Capture the cell that displays the provided text and extract its [x, y] central coordinate. 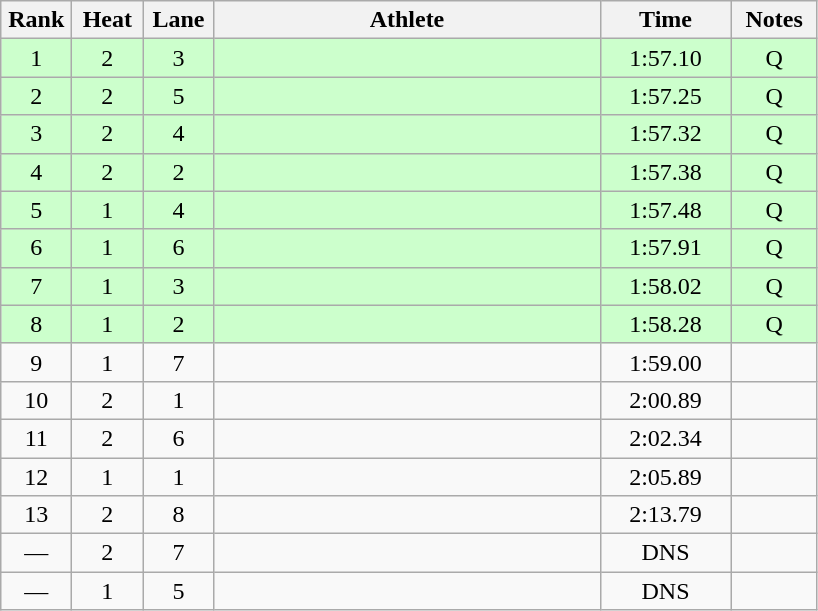
2:05.89 [666, 477]
2:00.89 [666, 400]
Time [666, 20]
11 [36, 438]
10 [36, 400]
1:57.38 [666, 172]
Athlete [407, 20]
Rank [36, 20]
1:57.25 [666, 96]
1:58.28 [666, 324]
1:58.02 [666, 286]
1:57.32 [666, 134]
12 [36, 477]
Lane [178, 20]
1:57.48 [666, 210]
Heat [108, 20]
2:13.79 [666, 515]
2:02.34 [666, 438]
Notes [774, 20]
9 [36, 362]
13 [36, 515]
1:59.00 [666, 362]
1:57.91 [666, 248]
1:57.10 [666, 58]
